For the text-containing cell, return its midpoint in (X, Y) coordinate format. 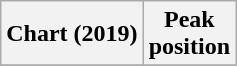
Peakposition (189, 34)
Chart (2019) (72, 34)
